Capture the cell that displays the provided text and extract its (X, Y) central coordinate. 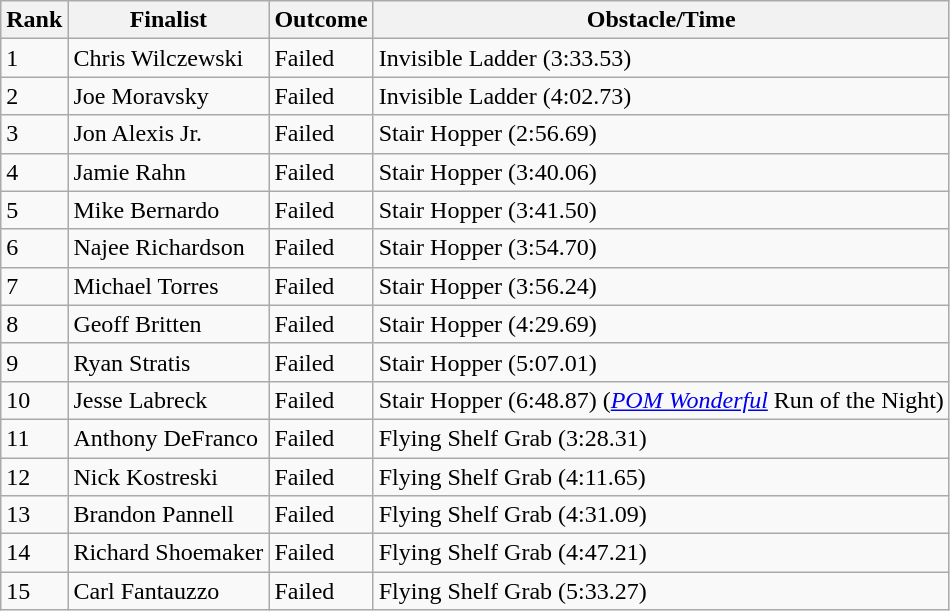
1 (34, 58)
Nick Kostreski (168, 477)
14 (34, 553)
Chris Wilczewski (168, 58)
Flying Shelf Grab (4:47.21) (661, 553)
Najee Richardson (168, 248)
5 (34, 210)
Joe Moravsky (168, 96)
Stair Hopper (4:29.69) (661, 324)
10 (34, 400)
Richard Shoemaker (168, 553)
3 (34, 134)
12 (34, 477)
Jamie Rahn (168, 172)
Invisible Ladder (4:02.73) (661, 96)
9 (34, 362)
Stair Hopper (5:07.01) (661, 362)
Flying Shelf Grab (3:28.31) (661, 438)
Stair Hopper (3:54.70) (661, 248)
Invisible Ladder (3:33.53) (661, 58)
Flying Shelf Grab (4:11.65) (661, 477)
Stair Hopper (3:41.50) (661, 210)
Stair Hopper (3:40.06) (661, 172)
Finalist (168, 20)
Ryan Stratis (168, 362)
Stair Hopper (2:56.69) (661, 134)
Stair Hopper (3:56.24) (661, 286)
6 (34, 248)
Geoff Britten (168, 324)
2 (34, 96)
8 (34, 324)
Flying Shelf Grab (4:31.09) (661, 515)
4 (34, 172)
Outcome (321, 20)
Carl Fantauzzo (168, 591)
Obstacle/Time (661, 20)
13 (34, 515)
Rank (34, 20)
Michael Torres (168, 286)
7 (34, 286)
15 (34, 591)
Jesse Labreck (168, 400)
Anthony DeFranco (168, 438)
Brandon Pannell (168, 515)
11 (34, 438)
Mike Bernardo (168, 210)
Stair Hopper (6:48.87) (POM Wonderful Run of the Night) (661, 400)
Jon Alexis Jr. (168, 134)
Flying Shelf Grab (5:33.27) (661, 591)
